Return [x, y] of the center of cell containing provided text 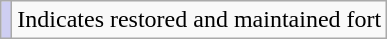
Indicates restored and maintained fort [200, 20]
